Extract the (X, Y) coordinate from the center of the cell holding the provided text.  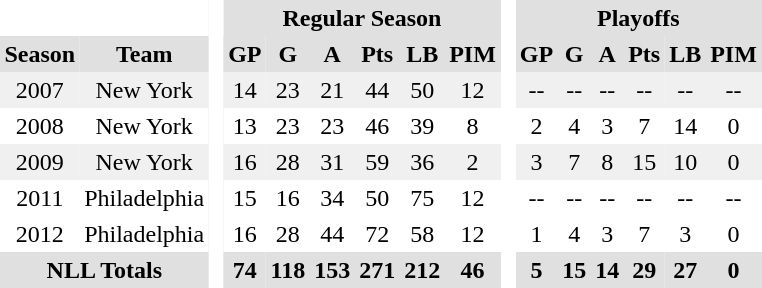
2011 (40, 198)
74 (245, 270)
NLL Totals (104, 270)
27 (686, 270)
Regular Season (362, 18)
2008 (40, 126)
Team (144, 54)
31 (332, 162)
118 (288, 270)
29 (644, 270)
39 (422, 126)
271 (378, 270)
2007 (40, 90)
75 (422, 198)
212 (422, 270)
34 (332, 198)
1 (536, 234)
10 (686, 162)
2009 (40, 162)
36 (422, 162)
21 (332, 90)
5 (536, 270)
Season (40, 54)
13 (245, 126)
58 (422, 234)
72 (378, 234)
2012 (40, 234)
59 (378, 162)
153 (332, 270)
Playoffs (638, 18)
